Scan for the cell matching the given text and deliver its [X, Y] coordinate at center. 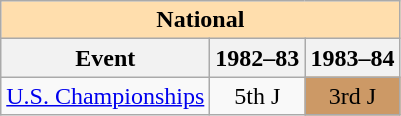
5th J [258, 96]
1982–83 [258, 58]
National [200, 20]
Event [106, 58]
U.S. Championships [106, 96]
1983–84 [352, 58]
3rd J [352, 96]
